Return (x, y) of the center of cell containing provided text 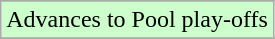
Advances to Pool play-offs (138, 20)
